Output the [X, Y] coordinate of the center of the cell containing the given text.  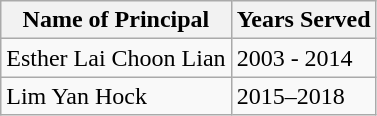
Lim Yan Hock [116, 96]
Esther Lai Choon Lian [116, 58]
Name of Principal [116, 20]
2015–2018 [304, 96]
2003 - 2014 [304, 58]
Years Served [304, 20]
